Determine the [X, Y] coordinate at the center of the cell enclosing the given text.  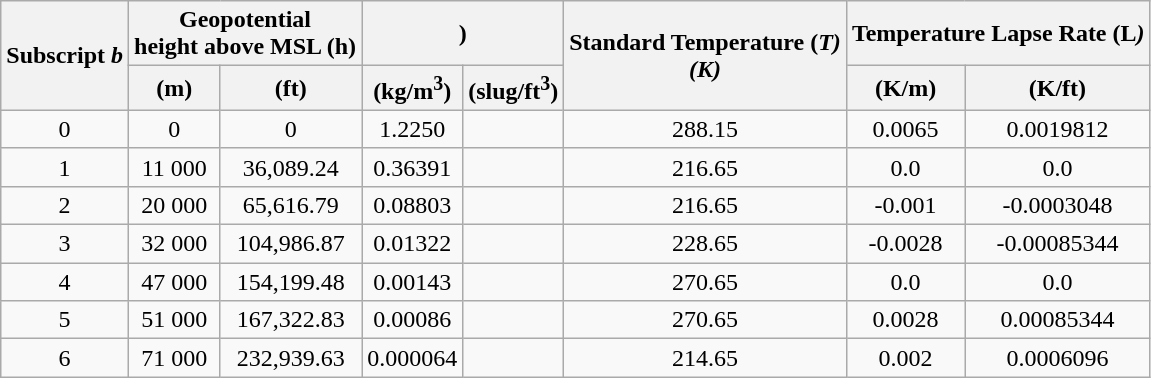
-0.00085344 [1058, 244]
47 000 [175, 282]
5 [65, 320]
65,616.79 [291, 205]
(ft) [291, 88]
1.2250 [412, 129]
Subscript b [65, 56]
Temperature Lapse Rate (L) [998, 34]
167,322.83 [291, 320]
228.65 [706, 244]
288.15 [706, 129]
Geopotentialheight above MSL (h) [246, 34]
-0.001 [905, 205]
154,199.48 [291, 282]
(K/m) [905, 88]
0.00086 [412, 320]
(slug/ft3) [514, 88]
(m) [175, 88]
Standard Temperature (T) (K) [706, 56]
36,089.24 [291, 167]
1 [65, 167]
0.00143 [412, 282]
104,986.87 [291, 244]
0.00085344 [1058, 320]
-0.0003048 [1058, 205]
-0.0028 [905, 244]
(K/ft) [1058, 88]
(kg/m3) [412, 88]
0.0006096 [1058, 358]
0.0019812 [1058, 129]
0.08803 [412, 205]
0.0065 [905, 129]
32 000 [175, 244]
2 [65, 205]
0.000064 [412, 358]
51 000 [175, 320]
11 000 [175, 167]
20 000 [175, 205]
4 [65, 282]
) [463, 34]
0.002 [905, 358]
214.65 [706, 358]
6 [65, 358]
232,939.63 [291, 358]
71 000 [175, 358]
0.0028 [905, 320]
0.36391 [412, 167]
3 [65, 244]
0.01322 [412, 244]
